Output the [x, y] coordinate of the center of the cell containing the given text.  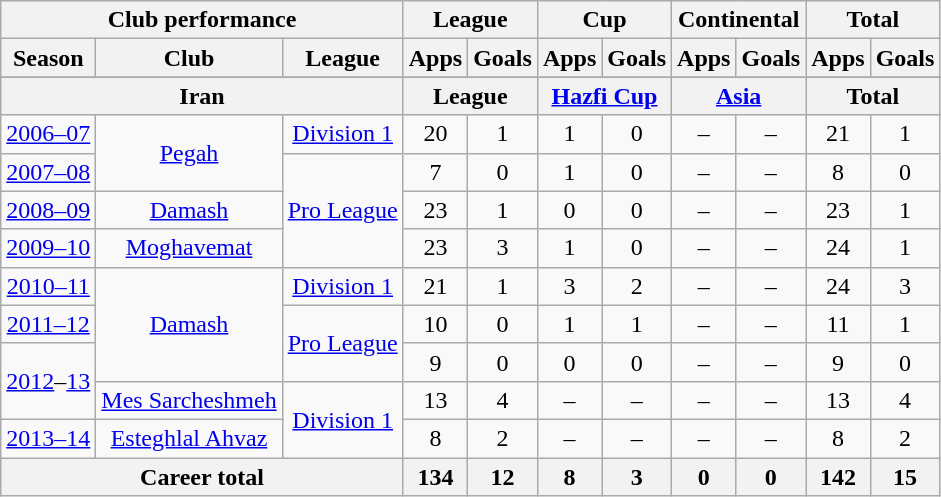
2006–07 [48, 134]
2013–14 [48, 438]
Career total [202, 477]
Club [189, 58]
15 [905, 477]
142 [838, 477]
10 [435, 324]
2010–11 [48, 286]
2008–09 [48, 210]
Continental [739, 20]
Season [48, 58]
2012–13 [48, 381]
Hazfi Cup [604, 96]
12 [503, 477]
Mes Sarcheshmeh [189, 400]
2011–12 [48, 324]
20 [435, 134]
Pegah [189, 153]
Esteghlal Ahvaz [189, 438]
134 [435, 477]
Iran [202, 96]
2009–10 [48, 248]
7 [435, 172]
2007–08 [48, 172]
Moghavemat [189, 248]
11 [838, 324]
Club performance [202, 20]
Asia [739, 96]
Cup [604, 20]
